Find where the given text appears and provide that cell's center as (x, y) coordinate. 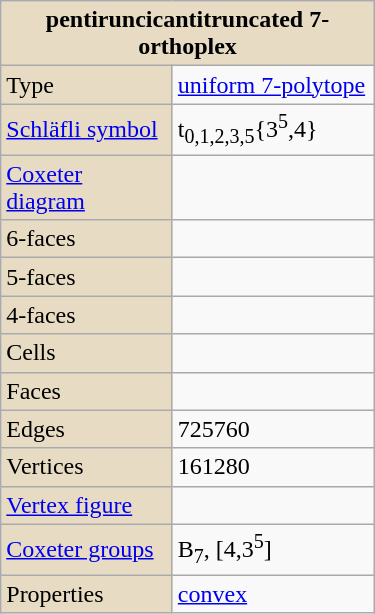
B7, [4,35] (273, 550)
5-faces (87, 277)
Coxeter diagram (87, 188)
725760 (273, 429)
t0,1,2,3,5{35,4} (273, 130)
Coxeter groups (87, 550)
Schläfli symbol (87, 130)
pentiruncicantitruncated 7-orthoplex (188, 34)
Edges (87, 429)
Vertices (87, 467)
Cells (87, 353)
Properties (87, 594)
convex (273, 594)
Type (87, 85)
Faces (87, 391)
Vertex figure (87, 505)
6-faces (87, 239)
4-faces (87, 315)
uniform 7-polytope (273, 85)
161280 (273, 467)
